Detect which cell encompasses the target text, then output its (X, Y) center coordinate. 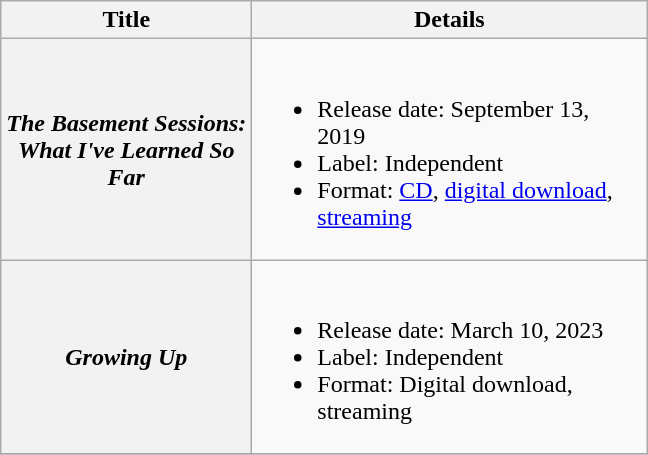
The Basement Sessions: What I've Learned So Far (126, 150)
Release date: March 10, 2023Label: IndependentFormat: Digital download, streaming (450, 357)
Growing Up (126, 357)
Release date: September 13, 2019Label: IndependentFormat: CD, digital download, streaming (450, 150)
Details (450, 20)
Title (126, 20)
